Scan for the cell matching the given text and deliver its [x, y] coordinate at center. 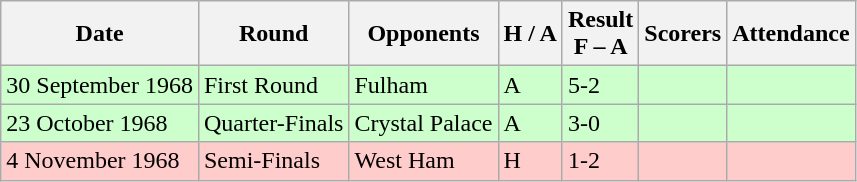
3-0 [600, 123]
30 September 1968 [100, 85]
ResultF – A [600, 34]
Crystal Palace [424, 123]
West Ham [424, 161]
4 November 1968 [100, 161]
First Round [274, 85]
Scorers [683, 34]
H [530, 161]
H / A [530, 34]
1-2 [600, 161]
Attendance [791, 34]
Round [274, 34]
Semi-Finals [274, 161]
Opponents [424, 34]
23 October 1968 [100, 123]
Quarter-Finals [274, 123]
Date [100, 34]
5-2 [600, 85]
Fulham [424, 85]
